Return [X, Y] of the center of cell containing provided text 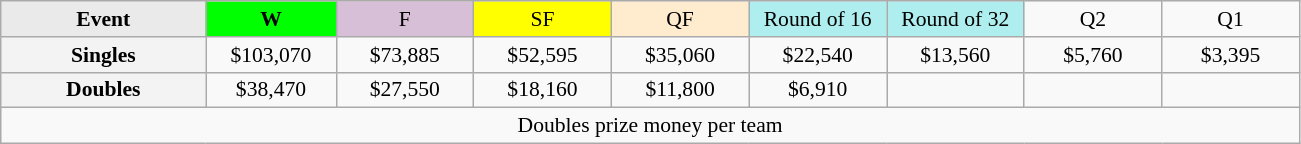
SF [543, 19]
$6,910 [818, 90]
$27,550 [405, 90]
W [271, 19]
$18,160 [543, 90]
Q2 [1093, 19]
$5,760 [1093, 55]
Doubles prize money per team [650, 126]
$22,540 [818, 55]
$13,560 [955, 55]
Event [104, 19]
Singles [104, 55]
Doubles [104, 90]
Round of 16 [818, 19]
$3,395 [1231, 55]
QF [680, 19]
Q1 [1231, 19]
Round of 32 [955, 19]
$35,060 [680, 55]
$103,070 [271, 55]
$52,595 [543, 55]
F [405, 19]
$11,800 [680, 90]
$73,885 [405, 55]
$38,470 [271, 90]
